Locate the cell with the specified text and output its [x, y] center coordinate. 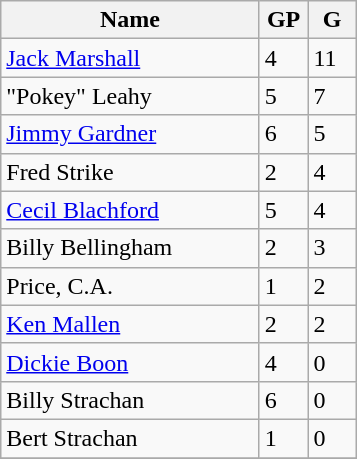
3 [332, 248]
Dickie Boon [130, 362]
11 [332, 58]
Jack Marshall [130, 58]
"Pokey" Leahy [130, 96]
Cecil Blachford [130, 210]
Billy Bellingham [130, 248]
7 [332, 96]
G [332, 20]
Ken Mallen [130, 324]
Name [130, 20]
Billy Strachan [130, 400]
Fred Strike [130, 172]
Price, C.A. [130, 286]
GP [284, 20]
Jimmy Gardner [130, 134]
Bert Strachan [130, 438]
